Output the (x, y) coordinate of the center of the cell containing the given text.  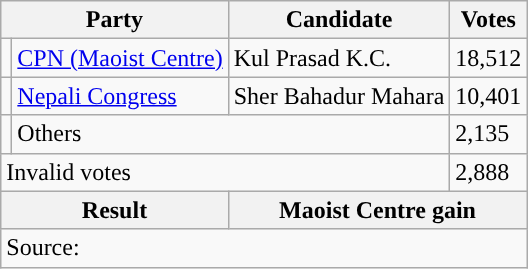
Source: (264, 248)
Kul Prasad K.C. (339, 58)
Invalid votes (226, 172)
Others (231, 134)
CPN (Maoist Centre) (120, 58)
18,512 (488, 58)
2,888 (488, 172)
Party (114, 20)
Nepali Congress (120, 96)
Candidate (339, 20)
Maoist Centre gain (378, 210)
10,401 (488, 96)
Sher Bahadur Mahara (339, 96)
2,135 (488, 134)
Result (114, 210)
Votes (488, 20)
